Extract the (x, y) coordinate from the center of the cell holding the provided text.  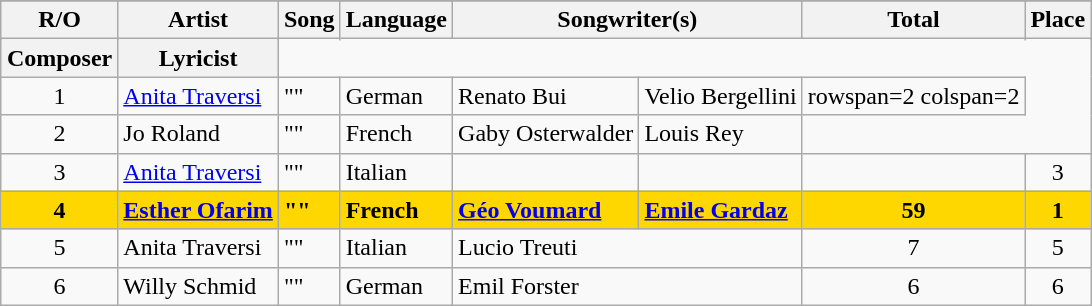
Jo Roland (198, 134)
Willy Schmid (198, 286)
Lyricist (198, 58)
rowspan=2 colspan=2 (914, 96)
Lucio Treuti (628, 248)
Songwriter(s) (628, 20)
2 (59, 134)
R/O (59, 20)
59 (914, 210)
Song (309, 20)
Language (396, 20)
Esther Ofarim (198, 210)
Emil Forster (628, 286)
Renato Bui (546, 96)
Louis Rey (720, 134)
Gaby Osterwalder (546, 134)
Artist (198, 20)
Composer (59, 58)
Emile Gardaz (720, 210)
Total (914, 20)
7 (914, 248)
Velio Bergellini (720, 96)
4 (59, 210)
Place (1058, 20)
Géo Voumard (546, 210)
